Pinpoint the cell where the given text exists, returning its [X, Y] midpoint coordinate. 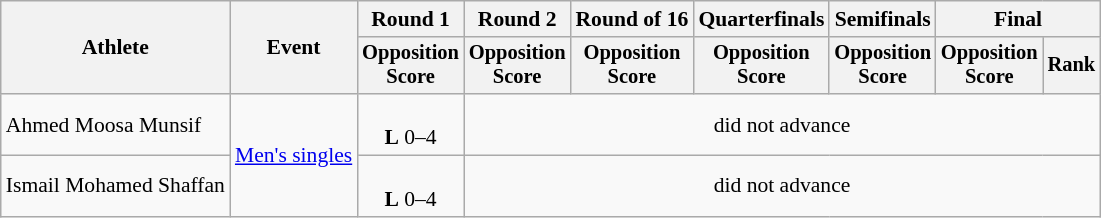
Event [294, 48]
Ismail Mohamed Shaffan [116, 186]
Athlete [116, 48]
Final [1018, 19]
Round 1 [410, 19]
Men's singles [294, 155]
Ahmed Moosa Munsif [116, 124]
Quarterfinals [761, 19]
Rank [1072, 66]
Round 2 [518, 19]
Round of 16 [632, 19]
Semifinals [882, 19]
